Return [x, y] of the center of cell containing provided text 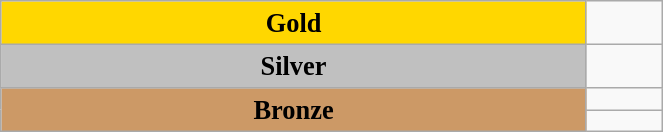
Bronze [294, 109]
Gold [294, 22]
Silver [294, 66]
